From the cell containing the given text, extract its center point as (x, y) coordinate. 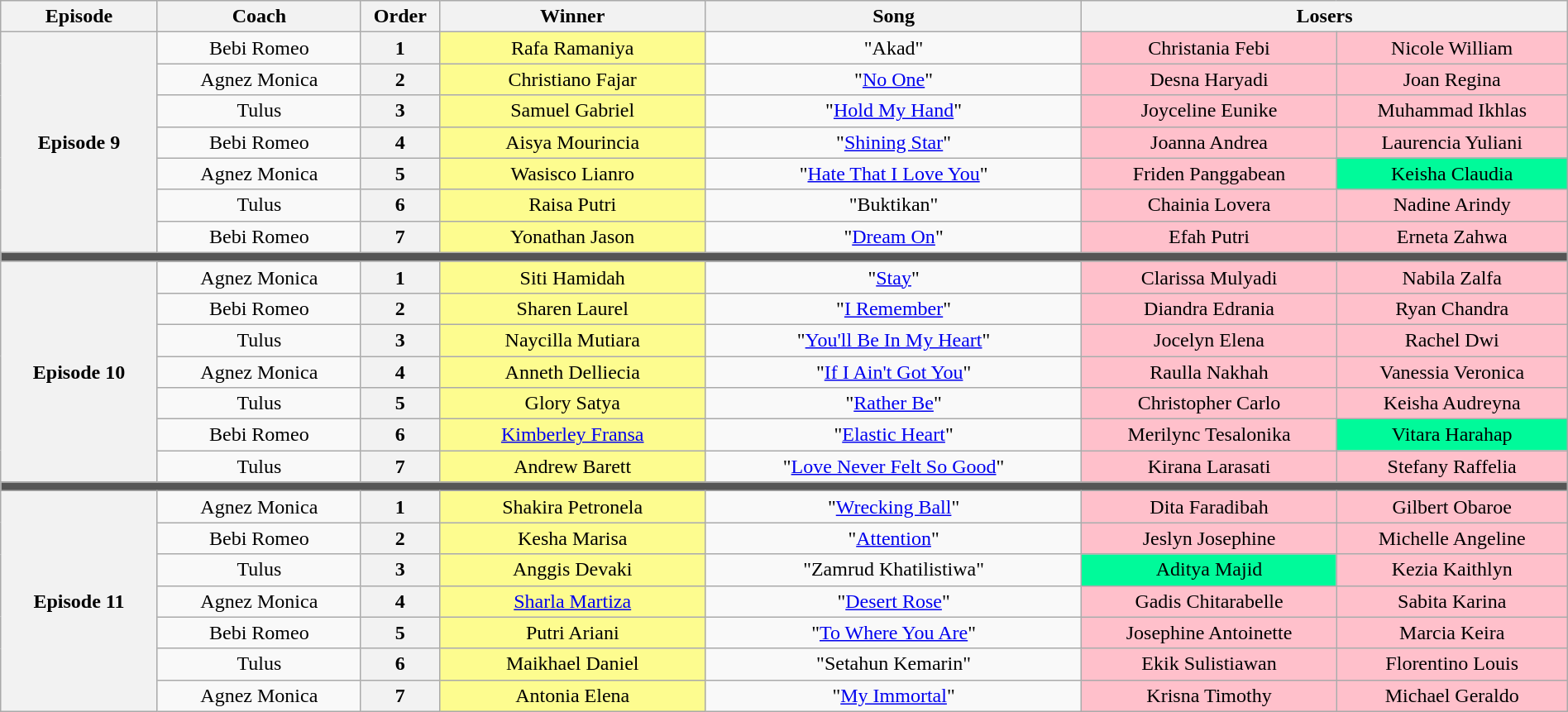
Muhammad Ikhlas (1452, 111)
Christiano Fajar (572, 79)
Sharla Martiza (572, 601)
Nadine Arindy (1452, 205)
Jeslyn Josephine (1209, 538)
"Zamrud Khatilistiwa" (893, 570)
Diandra Edrania (1209, 308)
Joyceline Eunike (1209, 111)
"To Where You Are" (893, 633)
Keisha Audreyna (1452, 404)
Clarissa Mulyadi (1209, 277)
"Akad" (893, 48)
Rachel Dwi (1452, 340)
Florentino Louis (1452, 664)
"Buktikan" (893, 205)
Michelle Angeline (1452, 538)
Anneth Delliecia (572, 371)
"You'll Be In My Heart" (893, 340)
"Shining Star" (893, 142)
Wasisco Lianro (572, 174)
Efah Putri (1209, 237)
Nabila Zalfa (1452, 277)
Christopher Carlo (1209, 404)
Coach (259, 17)
Gilbert Obaroe (1452, 507)
Laurencia Yuliani (1452, 142)
Episode 9 (79, 142)
Keisha Claudia (1452, 174)
Josephine Antoinette (1209, 633)
Kesha Marisa (572, 538)
"Rather Be" (893, 404)
Stefany Raffelia (1452, 466)
Sharen Laurel (572, 308)
Joan Regina (1452, 79)
"Desert Rose" (893, 601)
Christania Febi (1209, 48)
Antonia Elena (572, 695)
Vitara Harahap (1452, 435)
Nicole William (1452, 48)
Ekik Sulistiawan (1209, 664)
Andrew Barett (572, 466)
Anggis Devaki (572, 570)
Merilync Tesalonika (1209, 435)
Glory Satya (572, 404)
Aisya Mourincia (572, 142)
Kimberley Fransa (572, 435)
"If I Ain't Got You" (893, 371)
Naycilla Mutiara (572, 340)
Dita Faradibah (1209, 507)
Sabita Karina (1452, 601)
"Hold My Hand" (893, 111)
Joanna Andrea (1209, 142)
"Stay" (893, 277)
Friden Panggabean (1209, 174)
"Hate That I Love You" (893, 174)
Vanessia Veronica (1452, 371)
Shakira Petronela (572, 507)
Song (893, 17)
"Attention" (893, 538)
Ryan Chandra (1452, 308)
"No One" (893, 79)
Siti Hamidah (572, 277)
Raulla Nakhah (1209, 371)
Marcia Keira (1452, 633)
Yonathan Jason (572, 237)
Kezia Kaithlyn (1452, 570)
Desna Haryadi (1209, 79)
Raisa Putri (572, 205)
Episode 11 (79, 601)
"Dream On" (893, 237)
"I Remember" (893, 308)
Chainia Lovera (1209, 205)
Samuel Gabriel (572, 111)
Losers (1325, 17)
Erneta Zahwa (1452, 237)
Krisna Timothy (1209, 695)
Episode (79, 17)
Putri Ariani (572, 633)
Kirana Larasati (1209, 466)
Episode 10 (79, 371)
Maikhael Daniel (572, 664)
"Setahun Kemarin" (893, 664)
Winner (572, 17)
Aditya Majid (1209, 570)
Gadis Chitarabelle (1209, 601)
"Elastic Heart" (893, 435)
Michael Geraldo (1452, 695)
Order (400, 17)
Rafa Ramaniya (572, 48)
"My Immortal" (893, 695)
"Wrecking Ball" (893, 507)
Jocelyn Elena (1209, 340)
"Love Never Felt So Good" (893, 466)
